Extract the [x, y] coordinate from the center of the cell holding the provided text.  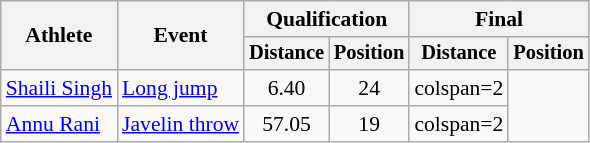
Qualification [326, 19]
19 [369, 124]
24 [369, 88]
Shaili Singh [59, 88]
6.40 [286, 88]
Annu Rani [59, 124]
Event [180, 36]
Long jump [180, 88]
57.05 [286, 124]
Final [498, 19]
Javelin throw [180, 124]
Athlete [59, 36]
